Extract the (x, y) coordinate from the center of the cell holding the provided text.  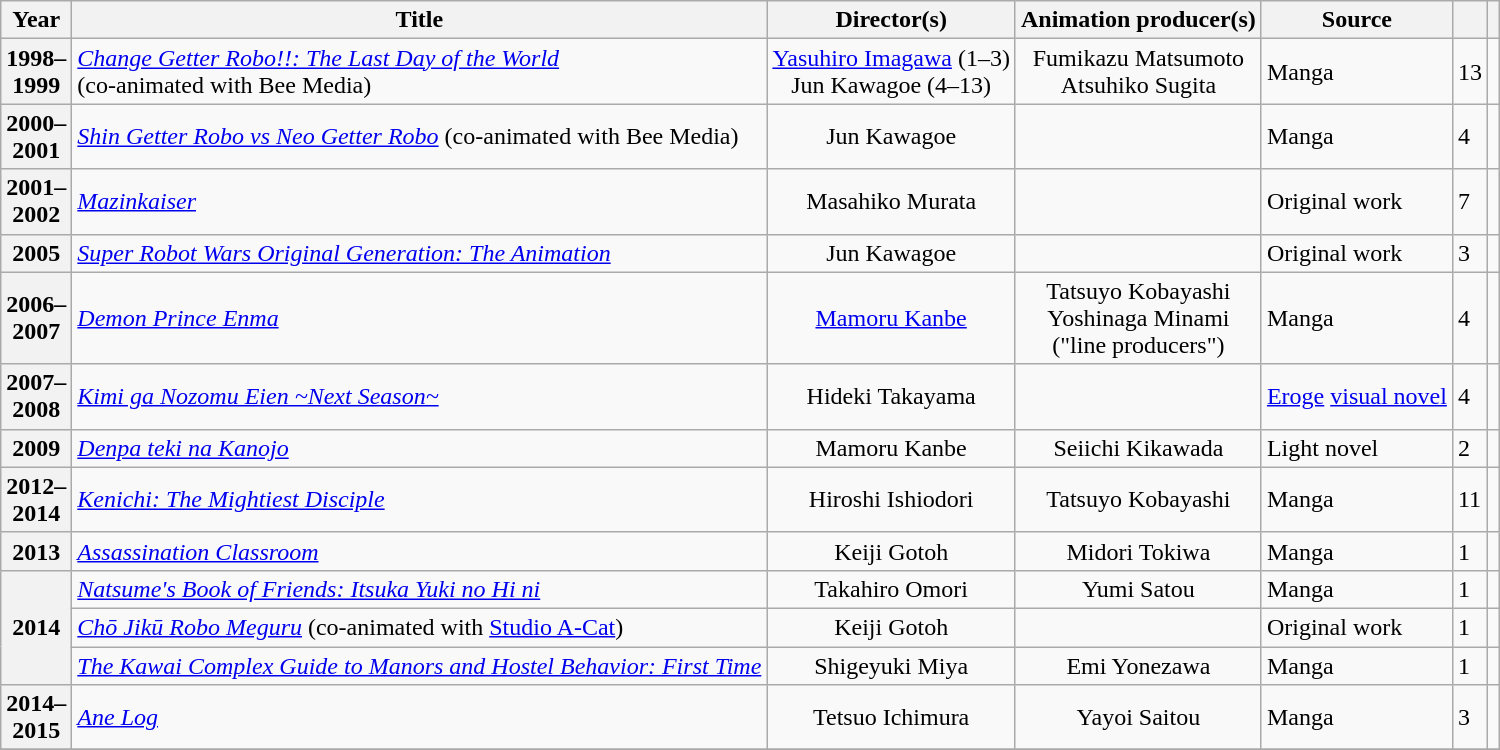
2005 (36, 253)
2 (1470, 448)
Takahiro Omori (892, 589)
The Kawai Complex Guide to Manors and Hostel Behavior: First Time (420, 665)
Eroge visual novel (1356, 396)
2000–2001 (36, 136)
Emi Yonezawa (1138, 665)
Chō Jikū Robo Meguru (co-animated with Studio A-Cat) (420, 627)
Assassination Classroom (420, 551)
Seiichi Kikawada (1138, 448)
Super Robot Wars Original Generation: The Animation (420, 253)
Tatsuyo Kobayashi (1138, 500)
Shin Getter Robo vs Neo Getter Robo (co-animated with Bee Media) (420, 136)
Kenichi: The Mightiest Disciple (420, 500)
Source (1356, 20)
Yayoi Saitou (1138, 718)
Tetsuo Ichimura (892, 718)
Year (36, 20)
Kimi ga Nozomu Eien ~Next Season~ (420, 396)
Hideki Takayama (892, 396)
Natsume's Book of Friends: Itsuka Yuki no Hi ni (420, 589)
2014 (36, 627)
Midori Tokiwa (1138, 551)
2001–2002 (36, 202)
7 (1470, 202)
2013 (36, 551)
Demon Prince Enma (420, 318)
2009 (36, 448)
2014–2015 (36, 718)
13 (1470, 72)
Mazinkaiser (420, 202)
Light novel (1356, 448)
1998–1999 (36, 72)
Animation producer(s) (1138, 20)
Ane Log (420, 718)
Shigeyuki Miya (892, 665)
Denpa teki na Kanojo (420, 448)
Masahiko Murata (892, 202)
Fumikazu MatsumotoAtsuhiko Sugita (1138, 72)
Yumi Satou (1138, 589)
Tatsuyo KobayashiYoshinaga Minami("line producers") (1138, 318)
Yasuhiro Imagawa (1–3)Jun Kawagoe (4–13) (892, 72)
2007–2008 (36, 396)
2012–2014 (36, 500)
Director(s) (892, 20)
Title (420, 20)
Change Getter Robo!!: The Last Day of the World(co-animated with Bee Media) (420, 72)
Hiroshi Ishiodori (892, 500)
11 (1470, 500)
2006–2007 (36, 318)
